Extract the [X, Y] coordinate from the center of the cell holding the provided text.  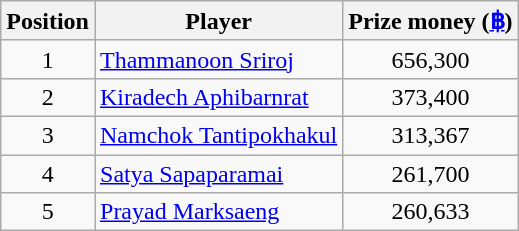
373,400 [430, 97]
656,300 [430, 59]
3 [48, 135]
1 [48, 59]
Prayad Marksaeng [218, 212]
5 [48, 212]
Thammanoon Sriroj [218, 59]
2 [48, 97]
4 [48, 173]
Position [48, 21]
261,700 [430, 173]
260,633 [430, 212]
Kiradech Aphibarnrat [218, 97]
Satya Sapaparamai [218, 173]
Prize money (฿) [430, 21]
Namchok Tantipokhakul [218, 135]
313,367 [430, 135]
Player [218, 21]
